Identify which cell holds the provided text, then report its [x, y] central coordinate. 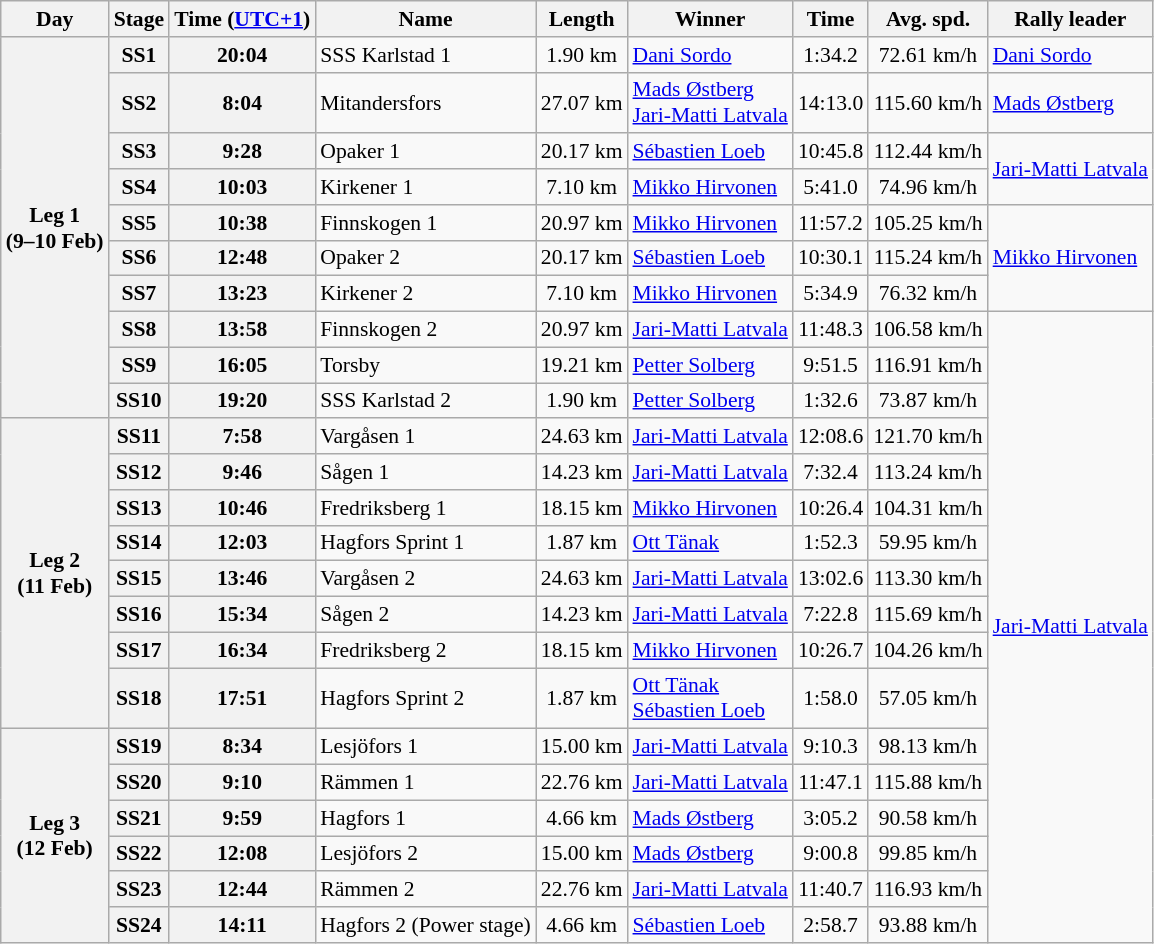
Vargåsen 2 [426, 579]
SS16 [139, 615]
Hagfors 1 [426, 818]
7:58 [242, 437]
SS19 [139, 747]
17:51 [242, 698]
SS10 [139, 401]
SS3 [139, 152]
Stage [139, 19]
27.07 km [582, 102]
11:48.3 [830, 330]
59.95 km/h [928, 543]
Kirkener 1 [426, 187]
Hagfors Sprint 2 [426, 698]
13:23 [242, 294]
12:03 [242, 543]
SS11 [139, 437]
SS9 [139, 365]
3:05.2 [830, 818]
9:51.5 [830, 365]
Lesjöfors 1 [426, 747]
SS13 [139, 508]
5:34.9 [830, 294]
SS15 [139, 579]
115.88 km/h [928, 783]
Kirkener 2 [426, 294]
19:20 [242, 401]
113.30 km/h [928, 579]
9:59 [242, 818]
Torsby [426, 365]
116.91 km/h [928, 365]
SS8 [139, 330]
SSS Karlstad 1 [426, 55]
11:47.1 [830, 783]
112.44 km/h [928, 152]
93.88 km/h [928, 925]
104.26 km/h [928, 650]
Fredriksberg 2 [426, 650]
10:26.7 [830, 650]
12:48 [242, 258]
106.58 km/h [928, 330]
7:32.4 [830, 472]
SS21 [139, 818]
8:04 [242, 102]
Name [426, 19]
Vargåsen 1 [426, 437]
16:34 [242, 650]
Time [830, 19]
99.85 km/h [928, 854]
Hagfors Sprint 1 [426, 543]
Rämmen 2 [426, 890]
Leg 2(11 Feb) [55, 574]
12:08.6 [830, 437]
10:46 [242, 508]
105.25 km/h [928, 223]
1:58.0 [830, 698]
Leg 1(9–10 Feb) [55, 228]
2:58.7 [830, 925]
9:46 [242, 472]
SS7 [139, 294]
9:10.3 [830, 747]
10:30.1 [830, 258]
Leg 3(12 Feb) [55, 836]
Opaker 1 [426, 152]
SS24 [139, 925]
72.61 km/h [928, 55]
Avg. spd. [928, 19]
9:00.8 [830, 854]
1:34.2 [830, 55]
Rally leader [1070, 19]
13:58 [242, 330]
13:46 [242, 579]
8:34 [242, 747]
116.93 km/h [928, 890]
74.96 km/h [928, 187]
9:10 [242, 783]
57.05 km/h [928, 698]
73.87 km/h [928, 401]
14:11 [242, 925]
SS20 [139, 783]
SS18 [139, 698]
14:13.0 [830, 102]
10:26.4 [830, 508]
Finnskogen 2 [426, 330]
Opaker 2 [426, 258]
SS12 [139, 472]
90.58 km/h [928, 818]
1:32.6 [830, 401]
Mads Østberg Jari-Matti Latvala [710, 102]
5:41.0 [830, 187]
Mitandersfors [426, 102]
15:34 [242, 615]
7:22.8 [830, 615]
Ott Tänak Sébastien Loeb [710, 698]
Finnskogen 1 [426, 223]
Time (UTC+1) [242, 19]
Sågen 1 [426, 472]
12:08 [242, 854]
SS2 [139, 102]
Sågen 2 [426, 615]
1:52.3 [830, 543]
20:04 [242, 55]
SS6 [139, 258]
16:05 [242, 365]
Ott Tänak [710, 543]
98.13 km/h [928, 747]
104.31 km/h [928, 508]
SS4 [139, 187]
SS14 [139, 543]
115.60 km/h [928, 102]
121.70 km/h [928, 437]
115.24 km/h [928, 258]
Fredriksberg 1 [426, 508]
Winner [710, 19]
11:57.2 [830, 223]
10:38 [242, 223]
SS5 [139, 223]
SS1 [139, 55]
76.32 km/h [928, 294]
Length [582, 19]
SS23 [139, 890]
10:45.8 [830, 152]
Lesjöfors 2 [426, 854]
Rämmen 1 [426, 783]
SS17 [139, 650]
SS22 [139, 854]
115.69 km/h [928, 615]
11:40.7 [830, 890]
SSS Karlstad 2 [426, 401]
Day [55, 19]
113.24 km/h [928, 472]
19.21 km [582, 365]
10:03 [242, 187]
9:28 [242, 152]
13:02.6 [830, 579]
Hagfors 2 (Power stage) [426, 925]
12:44 [242, 890]
